For the text-containing cell, return its midpoint in [x, y] coordinate format. 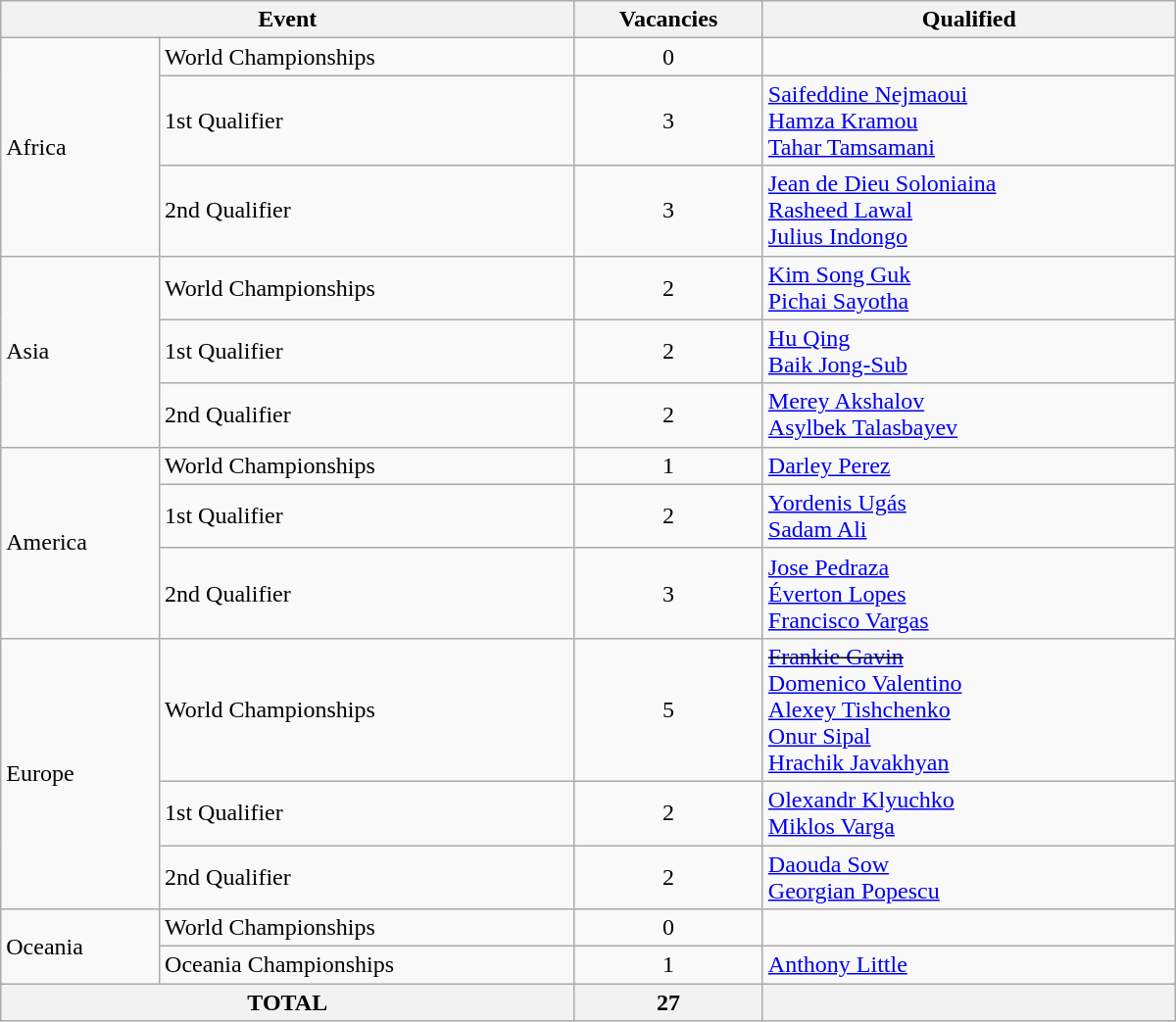
Saifeddine Nejmaoui Hamza Kramou Tahar Tamsamani [968, 121]
Asia [80, 351]
Europe [80, 773]
Qualified [968, 20]
Africa [80, 147]
Kim Song Guk Pichai Sayotha [968, 288]
Hu Qing Baik Jong-Sub [968, 351]
Jean de Dieu Soloniaina Rasheed Lawal Julius Indongo [968, 211]
Anthony Little [968, 965]
Vacancies [668, 20]
Event [288, 20]
5 [668, 709]
TOTAL [288, 1002]
Merey Akshalov Asylbek Talasbayev [968, 415]
Frankie Gavin Domenico Valentino Alexey Tishchenko Onur Sipal Hrachik Javakhyan [968, 709]
Darley Perez [968, 465]
Jose Pedraza Éverton Lopes Francisco Vargas [968, 593]
America [80, 543]
Yordenis Ugás Sadam Ali [968, 515]
Oceania Championships [367, 965]
Oceania [80, 947]
Olexandr Klyuchko Miklos Varga [968, 813]
27 [668, 1002]
Daouda Sow Georgian Popescu [968, 876]
